Locate the cell with the specified text and output its [x, y] center coordinate. 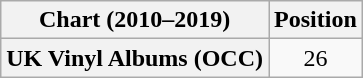
Chart (2010–2019) [135, 20]
UK Vinyl Albums (OCC) [135, 58]
Position [316, 20]
26 [316, 58]
